Return [X, Y] of the center of cell containing provided text 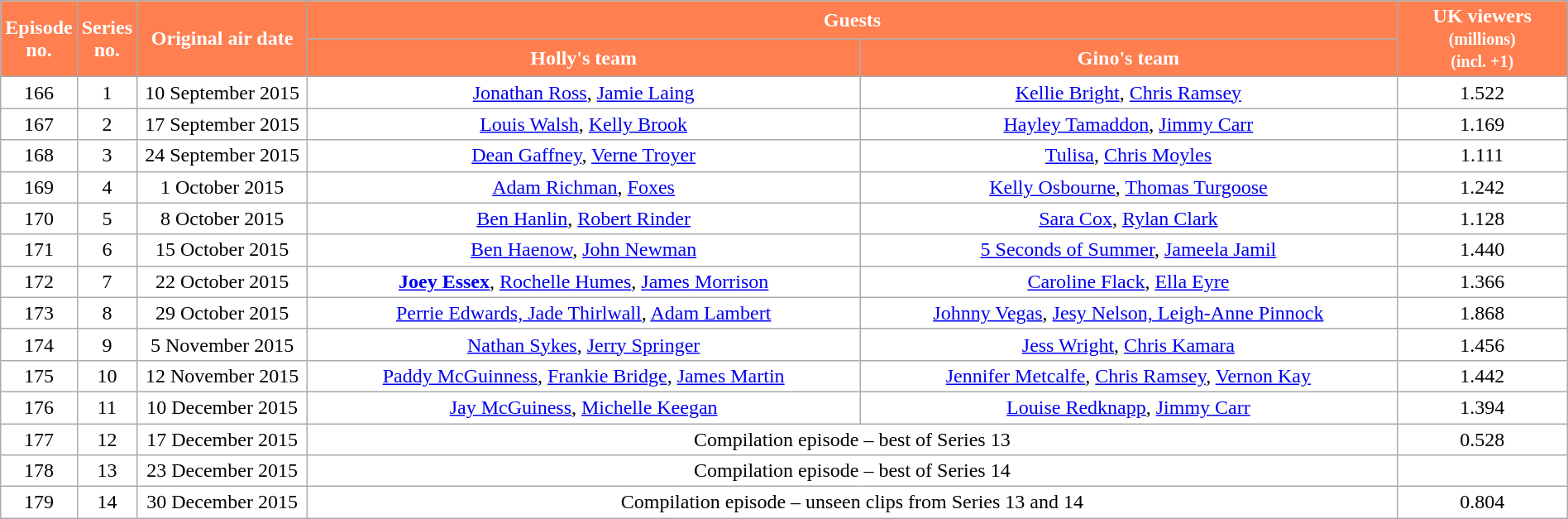
5 November 2015 [222, 344]
Nathan Sykes, Jerry Springer [584, 344]
Adam Richman, Foxes [584, 187]
Compilation episode – best of Series 13 [853, 440]
Dean Gaffney, Verne Troyer [584, 156]
1.522 [1482, 93]
1.442 [1482, 376]
179 [39, 502]
1.868 [1482, 313]
Jay McGuiness, Michelle Keegan [584, 407]
Jonathan Ross, Jamie Laing [584, 93]
169 [39, 187]
15 October 2015 [222, 250]
Louis Walsh, Kelly Brook [584, 124]
6 [107, 250]
Guests [853, 20]
173 [39, 313]
Sara Cox, Rylan Clark [1129, 219]
UK viewers (millions)(incl. +1) [1482, 39]
0.528 [1482, 440]
Holly's team [584, 58]
Kellie Bright, Chris Ramsey [1129, 93]
3 [107, 156]
1.366 [1482, 281]
Kelly Osbourne, Thomas Turgoose [1129, 187]
Louise Redknapp, Jimmy Carr [1129, 407]
Ben Haenow, John Newman [584, 250]
178 [39, 471]
1.456 [1482, 344]
13 [107, 471]
23 December 2015 [222, 471]
Gino's team [1129, 58]
Paddy McGuinness, Frankie Bridge, James Martin [584, 376]
2 [107, 124]
171 [39, 250]
1.169 [1482, 124]
4 [107, 187]
176 [39, 407]
10 December 2015 [222, 407]
Joey Essex, Rochelle Humes, James Morrison [584, 281]
Jess Wright, Chris Kamara [1129, 344]
Perrie Edwards, Jade Thirlwall, Adam Lambert [584, 313]
174 [39, 344]
5 [107, 219]
24 September 2015 [222, 156]
12 [107, 440]
1 [107, 93]
8 October 2015 [222, 219]
Original air date [222, 39]
11 [107, 407]
0.804 [1482, 502]
1.242 [1482, 187]
167 [39, 124]
12 November 2015 [222, 376]
1.440 [1482, 250]
10 September 2015 [222, 93]
Jennifer Metcalfe, Chris Ramsey, Vernon Kay [1129, 376]
168 [39, 156]
29 October 2015 [222, 313]
10 [107, 376]
Hayley Tamaddon, Jimmy Carr [1129, 124]
8 [107, 313]
5 Seconds of Summer, Jameela Jamil [1129, 250]
Compilation episode – unseen clips from Series 13 and 14 [853, 502]
Caroline Flack, Ella Eyre [1129, 281]
Episodeno. [39, 39]
Johnny Vegas, Jesy Nelson, Leigh-Anne Pinnock [1129, 313]
30 December 2015 [222, 502]
166 [39, 93]
1.111 [1482, 156]
172 [39, 281]
22 October 2015 [222, 281]
1.394 [1482, 407]
1.128 [1482, 219]
7 [107, 281]
170 [39, 219]
Ben Hanlin, Robert Rinder [584, 219]
17 December 2015 [222, 440]
17 September 2015 [222, 124]
Compilation episode – best of Series 14 [853, 471]
14 [107, 502]
177 [39, 440]
175 [39, 376]
Tulisa, Chris Moyles [1129, 156]
1 October 2015 [222, 187]
Seriesno. [107, 39]
9 [107, 344]
